Scan for the cell matching the given text and deliver its [x, y] coordinate at center. 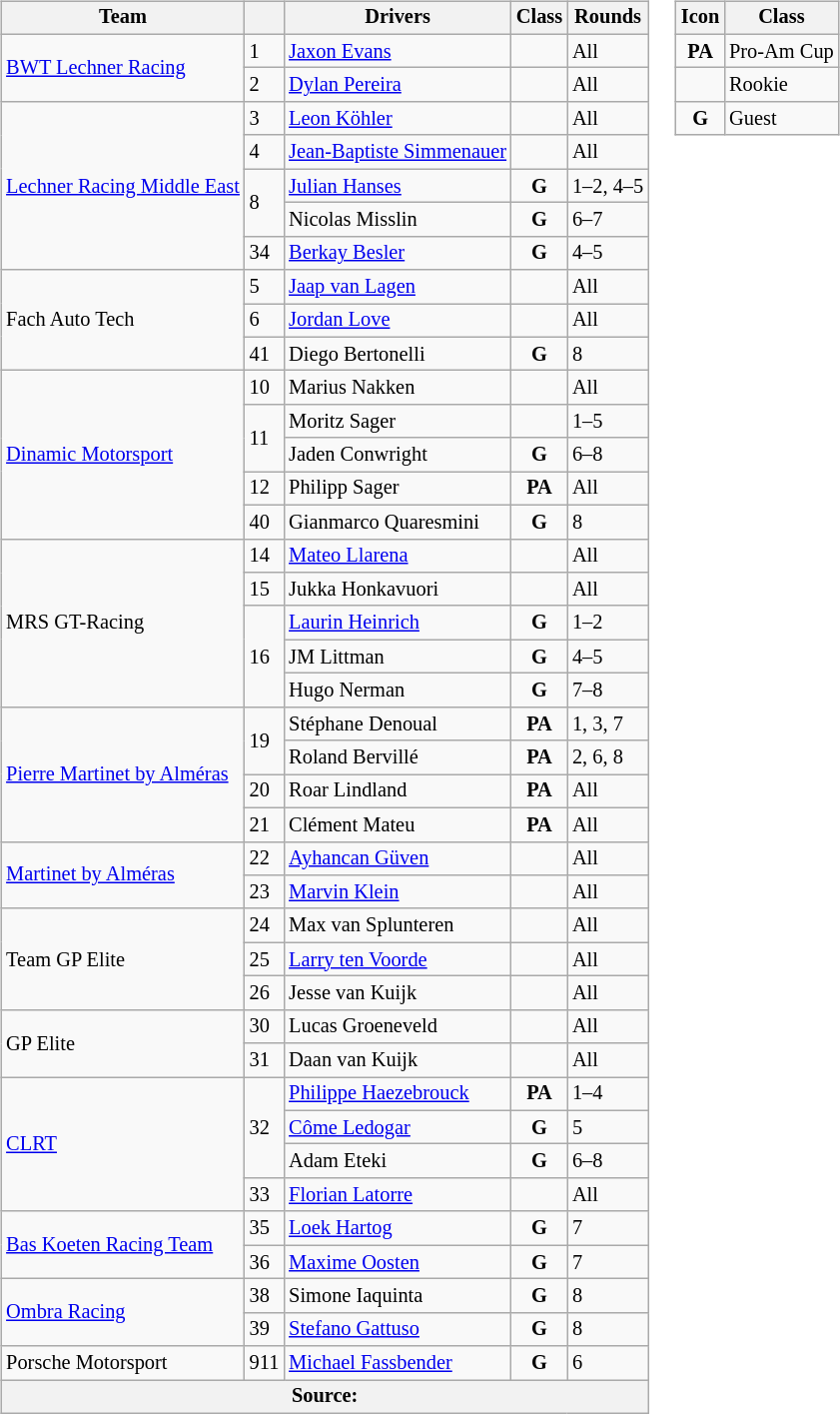
BWT Lechner Racing [123, 68]
10 [264, 388]
36 [264, 1262]
Source: [325, 1397]
19 [264, 739]
MRS GT-Racing [123, 623]
33 [264, 1195]
GP Elite [123, 1043]
21 [264, 824]
41 [264, 354]
1 [264, 51]
Maxime Oosten [398, 1262]
16 [264, 656]
2 [264, 85]
40 [264, 522]
Icon [700, 18]
Moritz Sager [398, 422]
Stéphane Denoual [398, 723]
26 [264, 993]
2, 6, 8 [607, 757]
Berkay Besler [398, 253]
Philipp Sager [398, 489]
30 [264, 1026]
JM Littman [398, 657]
Lechner Racing Middle East [123, 186]
Leon Köhler [398, 119]
1–5 [607, 422]
911 [264, 1363]
Hugo Nerman [398, 691]
Rookie [781, 85]
Laurin Heinrich [398, 623]
Jukka Honkavuori [398, 590]
CLRT [123, 1145]
Marius Nakken [398, 388]
4 [264, 152]
Jean-Baptiste Simmenauer [398, 152]
39 [264, 1329]
Jaxon Evans [398, 51]
Martinet by Alméras [123, 875]
Jaden Conwright [398, 455]
Ombra Racing [123, 1313]
Max van Splunteren [398, 925]
6–7 [607, 220]
Guest [781, 119]
Clément Mateu [398, 824]
Porsche Motorsport [123, 1363]
3 [264, 119]
Simone Iaquinta [398, 1296]
Marvin Klein [398, 892]
38 [264, 1296]
Loek Hartog [398, 1228]
32 [264, 1127]
Jaap van Lagen [398, 287]
1–4 [607, 1094]
Fach Auto Tech [123, 320]
1–2 [607, 623]
Roland Bervillé [398, 757]
1–2, 4–5 [607, 186]
Gianmarco Quaresmini [398, 522]
Rounds [607, 18]
Stefano Gattuso [398, 1329]
Daan van Kuijk [398, 1060]
Bas Koeten Racing Team [123, 1245]
Côme Ledogar [398, 1127]
22 [264, 858]
Diego Bertonelli [398, 354]
Jesse van Kuijk [398, 993]
11 [264, 438]
25 [264, 959]
35 [264, 1228]
Mateo Llarena [398, 556]
Pierre Martinet by Alméras [123, 773]
Lucas Groeneveld [398, 1026]
Philippe Haezebrouck [398, 1094]
Florian Latorre [398, 1195]
Roar Lindland [398, 791]
7–8 [607, 691]
12 [264, 489]
Dinamic Motorsport [123, 455]
15 [264, 590]
23 [264, 892]
Adam Eteki [398, 1161]
Pro-Am Cup [781, 51]
Michael Fassbender [398, 1363]
Jordan Love [398, 321]
Julian Hanses [398, 186]
14 [264, 556]
Ayhancan Güven [398, 858]
Larry ten Voorde [398, 959]
Team GP Elite [123, 959]
Nicolas Misslin [398, 220]
20 [264, 791]
34 [264, 253]
Team [123, 18]
1, 3, 7 [607, 723]
Dylan Pereira [398, 85]
24 [264, 925]
31 [264, 1060]
Drivers [398, 18]
